Find where the given text appears and provide that cell's center as [X, Y] coordinate. 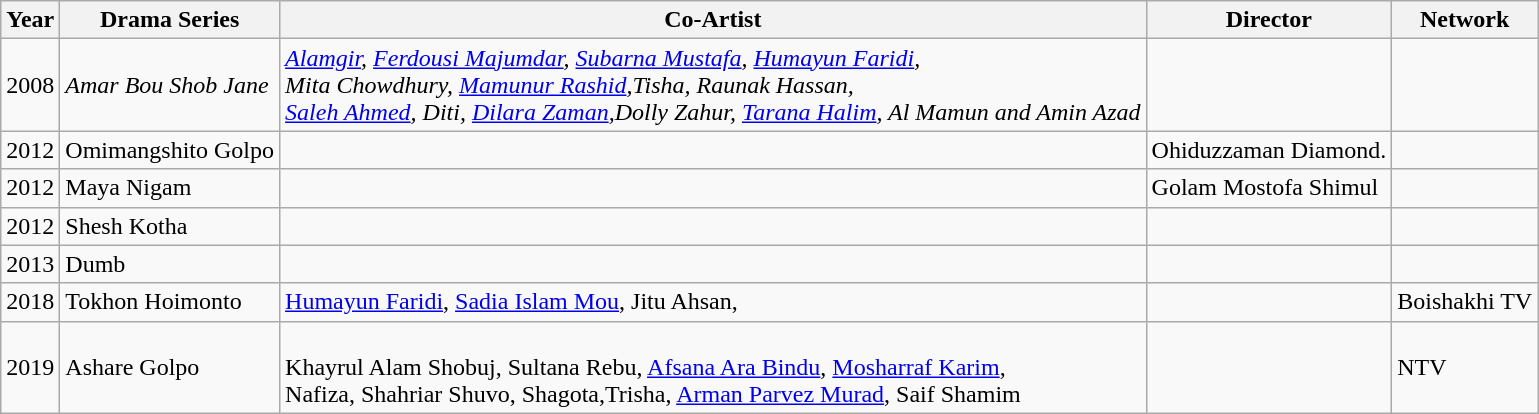
Maya Nigam [170, 188]
Dumb [170, 264]
Director [1269, 20]
Shesh Kotha [170, 226]
Drama Series [170, 20]
2019 [30, 367]
2013 [30, 264]
Amar Bou Shob Jane [170, 85]
2008 [30, 85]
2018 [30, 302]
Boishakhi TV [1465, 302]
Network [1465, 20]
Ohiduzzaman Diamond. [1269, 150]
Omimangshito Golpo [170, 150]
Ashare Golpo [170, 367]
Tokhon Hoimonto [170, 302]
Golam Mostofa Shimul [1269, 188]
NTV [1465, 367]
Co-Artist [713, 20]
Humayun Faridi, Sadia Islam Mou, Jitu Ahsan, [713, 302]
Khayrul Alam Shobuj, Sultana Rebu, Afsana Ara Bindu, Mosharraf Karim,Nafiza, Shahriar Shuvo, Shagota,Trisha, Arman Parvez Murad, Saif Shamim [713, 367]
Year [30, 20]
